Search for the cell housing the specified text and yield its (x, y) center coordinate. 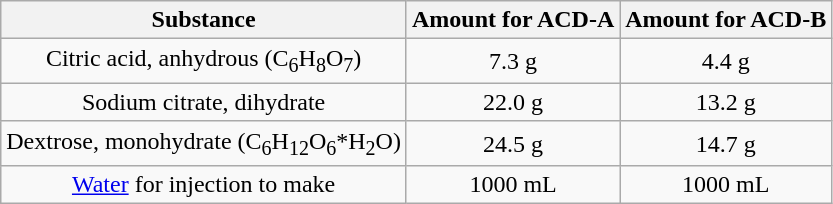
Amount for ACD-A (512, 20)
Sodium citrate, dihydrate (204, 102)
22.0 g (512, 102)
Amount for ACD-B (726, 20)
7.3 g (512, 61)
Citric acid, anhydrous (C6H8O7) (204, 61)
Dextrose, monohydrate (C6H12O6*H2O) (204, 143)
Substance (204, 20)
24.5 g (512, 143)
Water for injection to make (204, 185)
14.7 g (726, 143)
4.4 g (726, 61)
13.2 g (726, 102)
